Provide the (X, Y) coordinate of the cell's center where the given text is located.  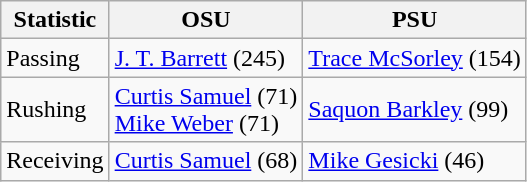
Saquon Barkley (99) (414, 110)
Trace McSorley (154) (414, 58)
Curtis Samuel (68) (206, 161)
Mike Gesicki (46) (414, 161)
Passing (55, 58)
PSU (414, 20)
J. T. Barrett (245) (206, 58)
Statistic (55, 20)
Curtis Samuel (71)Mike Weber (71) (206, 110)
Receiving (55, 161)
Rushing (55, 110)
OSU (206, 20)
